Detect which cell encompasses the target text, then output its (x, y) center coordinate. 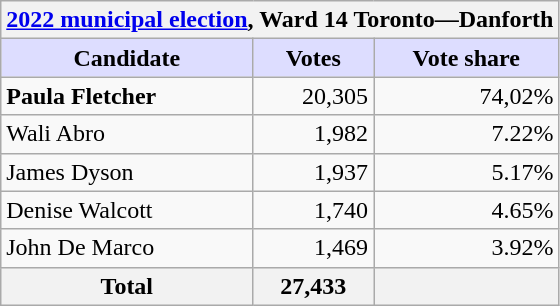
27,433 (314, 286)
74,02% (466, 96)
Total (127, 286)
James Dyson (127, 172)
1,982 (314, 134)
Paula Fletcher (127, 96)
John De Marco (127, 248)
Vote share (466, 58)
3.92% (466, 248)
Denise Walcott (127, 210)
7.22% (466, 134)
Wali Abro (127, 134)
20,305 (314, 96)
4.65% (466, 210)
1,469 (314, 248)
2022 municipal election, Ward 14 Toronto—Danforth (280, 20)
Candidate (127, 58)
1,937 (314, 172)
Votes (314, 58)
1,740 (314, 210)
5.17% (466, 172)
